Determine the (X, Y) coordinate at the center of the cell enclosing the given text.  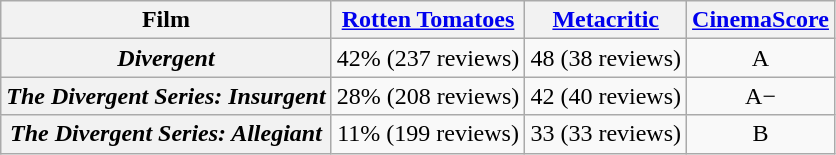
Divergent (166, 58)
Metacritic (606, 20)
The Divergent Series: Insurgent (166, 96)
42% (237 reviews) (428, 58)
The Divergent Series: Allegiant (166, 134)
CinemaScore (761, 20)
11% (199 reviews) (428, 134)
B (761, 134)
33 (33 reviews) (606, 134)
Rotten Tomatoes (428, 20)
42 (40 reviews) (606, 96)
Film (166, 20)
A− (761, 96)
28% (208 reviews) (428, 96)
48 (38 reviews) (606, 58)
A (761, 58)
